Search for the cell housing the specified text and yield its [X, Y] center coordinate. 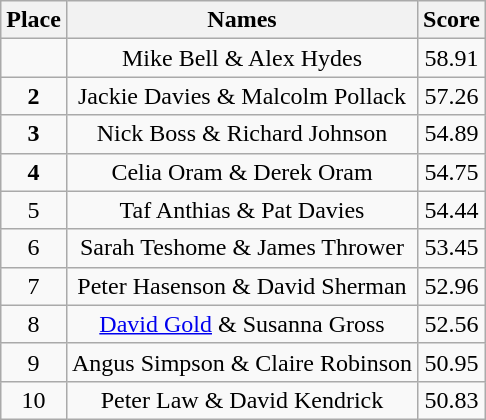
Sarah Teshome & James Thrower [242, 248]
57.26 [452, 96]
6 [34, 248]
54.89 [452, 134]
54.75 [452, 172]
5 [34, 210]
3 [34, 134]
Score [452, 20]
Peter Law & David Kendrick [242, 400]
Taf Anthias & Pat Davies [242, 210]
9 [34, 362]
50.95 [452, 362]
2 [34, 96]
Celia Oram & Derek Oram [242, 172]
52.96 [452, 286]
50.83 [452, 400]
Nick Boss & Richard Johnson [242, 134]
Mike Bell & Alex Hydes [242, 58]
58.91 [452, 58]
52.56 [452, 324]
7 [34, 286]
Peter Hasenson & David Sherman [242, 286]
4 [34, 172]
Angus Simpson & Claire Robinson [242, 362]
Names [242, 20]
10 [34, 400]
Jackie Davies & Malcolm Pollack [242, 96]
54.44 [452, 210]
53.45 [452, 248]
Place [34, 20]
David Gold & Susanna Gross [242, 324]
8 [34, 324]
